Return (X, Y) of the center of cell containing provided text 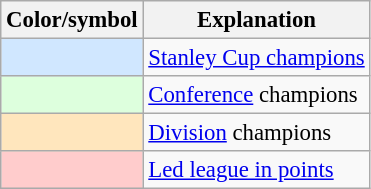
Explanation (256, 20)
Conference champions (256, 95)
Stanley Cup champions (256, 58)
Division champions (256, 133)
Led league in points (256, 170)
Color/symbol (72, 20)
